Search for the cell housing the specified text and yield its [X, Y] center coordinate. 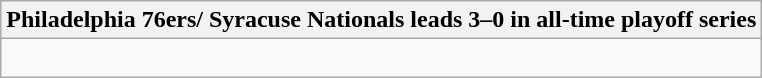
Philadelphia 76ers/ Syracuse Nationals leads 3–0 in all-time playoff series [382, 20]
